Find where the given text appears and provide that cell's center as (x, y) coordinate. 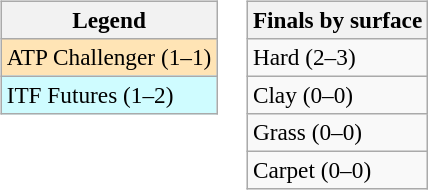
Grass (0–0) (337, 133)
Hard (2–3) (337, 57)
ATP Challenger (1–1) (108, 57)
Finals by surface (337, 20)
Clay (0–0) (337, 95)
Legend (108, 20)
ITF Futures (1–2) (108, 95)
Carpet (0–0) (337, 171)
